Find where the given text appears and provide that cell's center as (x, y) coordinate. 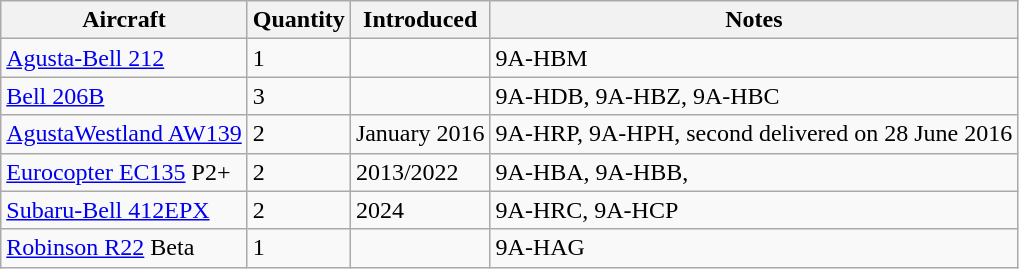
9A-HDB, 9A-HBZ, 9A-HBC (754, 96)
Introduced (420, 20)
Notes (754, 20)
Robinson R22 Beta (124, 248)
9A-HRC, 9A-HCP (754, 210)
2013/2022 (420, 172)
9A-HAG (754, 248)
9A-HBA, 9A-HBB, (754, 172)
Aircraft (124, 20)
Bell 206B (124, 96)
9A-HRP, 9A-HPH, second delivered on 28 June 2016 (754, 134)
Agusta-Bell 212 (124, 58)
Subaru-Bell 412EPX (124, 210)
January 2016 (420, 134)
AgustaWestland AW139 (124, 134)
9A-HBM (754, 58)
2024 (420, 210)
3 (298, 96)
Quantity (298, 20)
Eurocopter EC135 P2+ (124, 172)
